Return [x, y] of the center of cell containing provided text 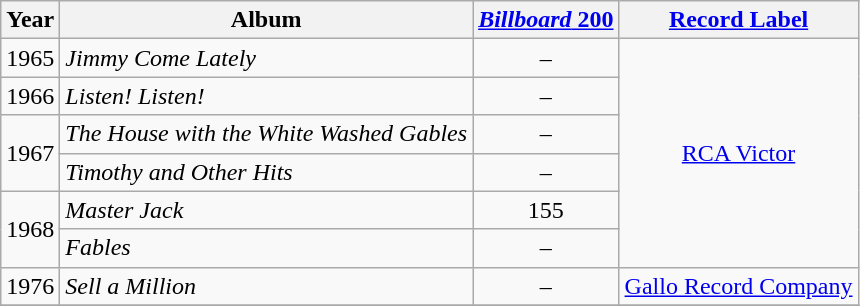
Master Jack [266, 210]
The House with the White Washed Gables [266, 134]
Record Label [738, 20]
Jimmy Come Lately [266, 58]
Year [30, 20]
1967 [30, 153]
Gallo Record Company [738, 286]
1968 [30, 229]
Billboard 200 [546, 20]
1966 [30, 96]
Album [266, 20]
RCA Victor [738, 153]
Listen! Listen! [266, 96]
155 [546, 210]
Timothy and Other Hits [266, 172]
Sell a Million [266, 286]
1965 [30, 58]
1976 [30, 286]
Fables [266, 248]
